From the cell containing the given text, extract its center point as [X, Y] coordinate. 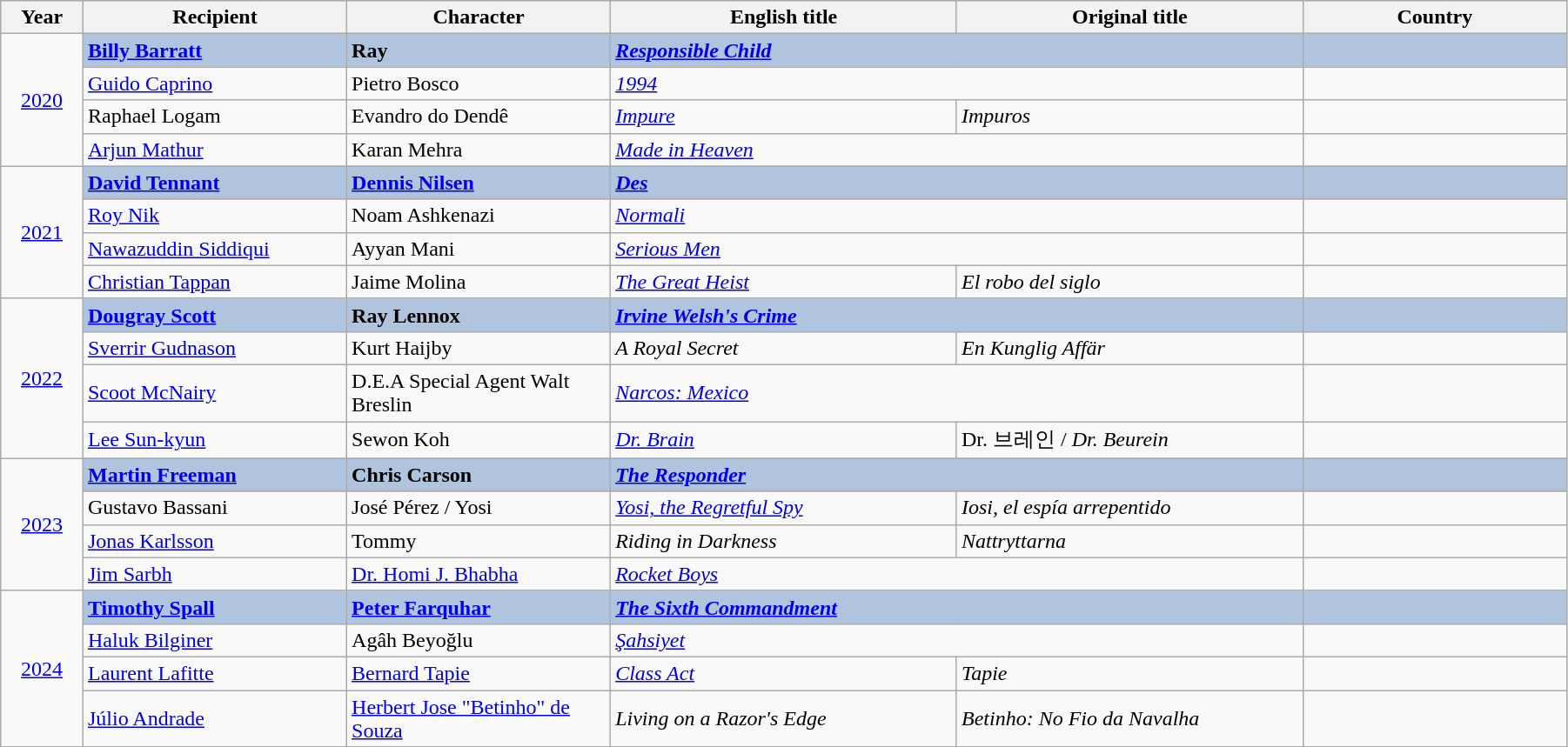
Guido Caprino [214, 83]
Billy Barratt [214, 50]
Iosi, el espía arrepentido [1129, 508]
Sverrir Gudnason [214, 348]
Şahsiyet [957, 640]
Nattryttarna [1129, 541]
Class Act [784, 673]
Betinho: No Fio da Navalha [1129, 718]
Noam Ashkenazi [479, 216]
Jonas Karlsson [214, 541]
Gustavo Bassani [214, 508]
Jaime Molina [479, 282]
Agâh Beyoğlu [479, 640]
Riding in Darkness [784, 541]
The Great Heist [784, 282]
Dr. Homi J. Bhabha [479, 574]
Lee Sun-kyun [214, 440]
Living on a Razor's Edge [784, 718]
Responsible Child [957, 50]
Ray Lennox [479, 315]
Ray [479, 50]
Original title [1129, 17]
Ayyan Mani [479, 249]
A Royal Secret [784, 348]
Narcos: Mexico [957, 393]
Júlio Andrade [214, 718]
Tapie [1129, 673]
The Responder [957, 475]
Country [1434, 17]
2020 [42, 100]
Irvine Welsh's Crime [957, 315]
Pietro Bosco [479, 83]
Dr. Brain [784, 440]
Scoot McNairy [214, 393]
José Pérez / Yosi [479, 508]
Tommy [479, 541]
Chris Carson [479, 475]
Roy Nik [214, 216]
2022 [42, 378]
2024 [42, 668]
Dr. 브레인 / Dr. Beurein [1129, 440]
The Sixth Commandment [957, 607]
English title [784, 17]
Peter Farquhar [479, 607]
Impuros [1129, 117]
2023 [42, 524]
Arjun Mathur [214, 150]
Evandro do Dendê [479, 117]
Impure [784, 117]
Des [957, 183]
Bernard Tapie [479, 673]
Character [479, 17]
Timothy Spall [214, 607]
El robo del siglo [1129, 282]
Made in Heaven [957, 150]
Serious Men [957, 249]
Raphael Logam [214, 117]
Herbert Jose "Betinho" de Souza [479, 718]
Sewon Koh [479, 440]
Laurent Lafitte [214, 673]
Dennis Nilsen [479, 183]
2021 [42, 232]
Haluk Bilginer [214, 640]
Kurt Haijby [479, 348]
Jim Sarbh [214, 574]
En Kunglig Affär [1129, 348]
David Tennant [214, 183]
1994 [957, 83]
Nawazuddin Siddiqui [214, 249]
Normali [957, 216]
Dougray Scott [214, 315]
Martin Freeman [214, 475]
Yosi, the Regretful Spy [784, 508]
Rocket Boys [957, 574]
Christian Tappan [214, 282]
D.E.A Special Agent Walt Breslin [479, 393]
Recipient [214, 17]
Year [42, 17]
Karan Mehra [479, 150]
